Return the [x, y] coordinate for the center point of the cell that contains the specified text.  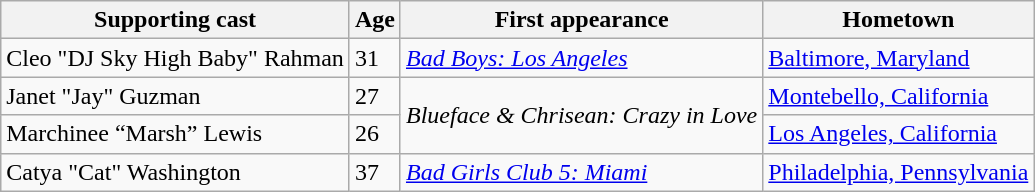
37 [374, 172]
26 [374, 134]
Los Angeles, California [898, 134]
First appearance [581, 20]
27 [374, 96]
Bad Girls Club 5: Miami [581, 172]
Cleo "DJ Sky High Baby" Rahman [176, 58]
Hometown [898, 20]
Bad Boys: Los Angeles [581, 58]
Marchinee “Marsh” Lewis [176, 134]
Blueface & Chrisean: Crazy in Love [581, 115]
Janet "Jay" Guzman [176, 96]
Supporting cast [176, 20]
Philadelphia, Pennsylvania [898, 172]
31 [374, 58]
Baltimore, Maryland [898, 58]
Catya "Cat" Washington [176, 172]
Age [374, 20]
Montebello, California [898, 96]
